Scan for the cell matching the given text and deliver its (X, Y) coordinate at center. 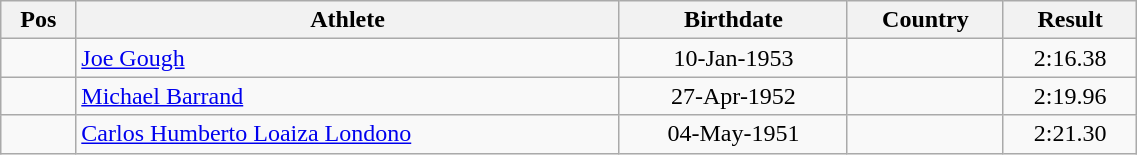
Michael Barrand (348, 96)
Athlete (348, 20)
10-Jan-1953 (733, 58)
2:21.30 (1070, 134)
Joe Gough (348, 58)
Country (925, 20)
Carlos Humberto Loaiza Londono (348, 134)
Birthdate (733, 20)
2:19.96 (1070, 96)
27-Apr-1952 (733, 96)
04-May-1951 (733, 134)
Pos (38, 20)
Result (1070, 20)
2:16.38 (1070, 58)
